Extract the [x, y] coordinate from the center of the cell holding the provided text.  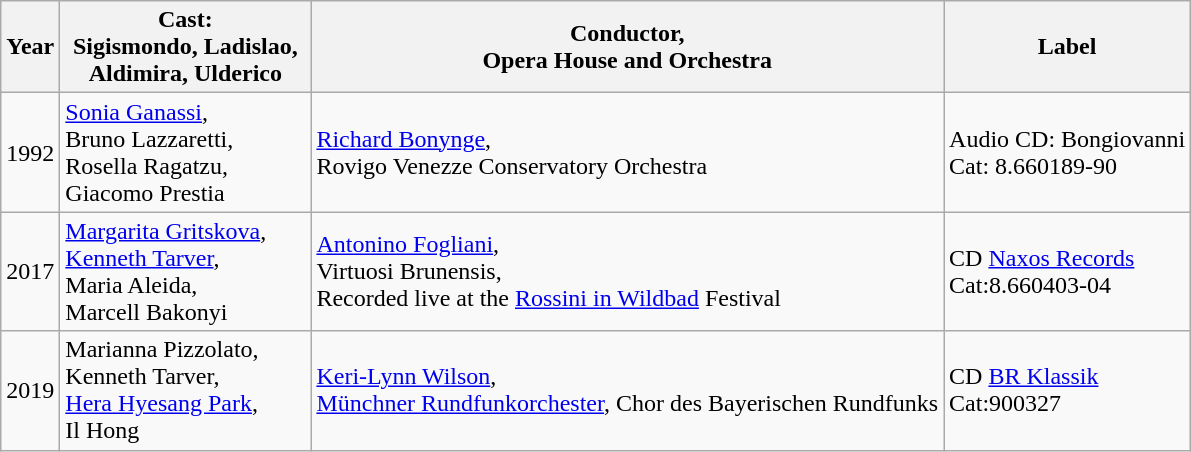
Richard Bonynge,Rovigo Venezze Conservatory Orchestra [628, 152]
2019 [30, 390]
Margarita Gritskova,Kenneth Tarver,Maria Aleida,Marcell Bakonyi [186, 272]
2017 [30, 272]
Keri-Lynn Wilson,Münchner Rundfunkorchester, Chor des Bayerischen Rundfunks [628, 390]
Year [30, 47]
Audio CD: BongiovanniCat: 8.660189-90 [1068, 152]
CD Naxos Records Cat:8.660403-04 [1068, 272]
Marianna Pizzolato,Kenneth Tarver, Hera Hyesang Park,Il Hong [186, 390]
Cast: Sigismondo, Ladislao, Aldimira, Ulderico [186, 47]
Sonia Ganassi,Bruno Lazzaretti,Rosella Ragatzu,Giacomo Prestia [186, 152]
CD BR Klassik Cat:900327 [1068, 390]
Conductor,Opera House and Orchestra [628, 47]
Antonino Fogliani,Virtuosi Brunensis,Recorded live at the Rossini in Wildbad Festival [628, 272]
1992 [30, 152]
Label [1068, 47]
